From the cell containing the given text, extract its center point as (x, y) coordinate. 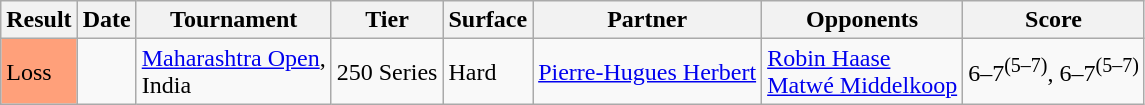
Loss (39, 72)
Robin Haase Matwé Middelkoop (862, 72)
6–7(5–7), 6–7(5–7) (1054, 72)
Maharashtra Open, India (234, 72)
Tournament (234, 20)
250 Series (387, 72)
Surface (488, 20)
Pierre-Hugues Herbert (648, 72)
Result (39, 20)
Date (106, 20)
Tier (387, 20)
Partner (648, 20)
Hard (488, 72)
Opponents (862, 20)
Score (1054, 20)
